Detect which cell encompasses the target text, then output its (x, y) center coordinate. 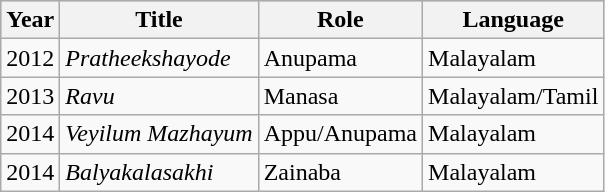
Manasa (340, 96)
Pratheekshayode (159, 58)
Appu/Anupama (340, 134)
Veyilum Mazhayum (159, 134)
2012 (30, 58)
Malayalam/Tamil (514, 96)
Balyakalasakhi (159, 172)
Anupama (340, 58)
Year (30, 20)
Title (159, 20)
Ravu (159, 96)
Language (514, 20)
Zainaba (340, 172)
Role (340, 20)
2013 (30, 96)
